For the text-containing cell, return its midpoint in (X, Y) coordinate format. 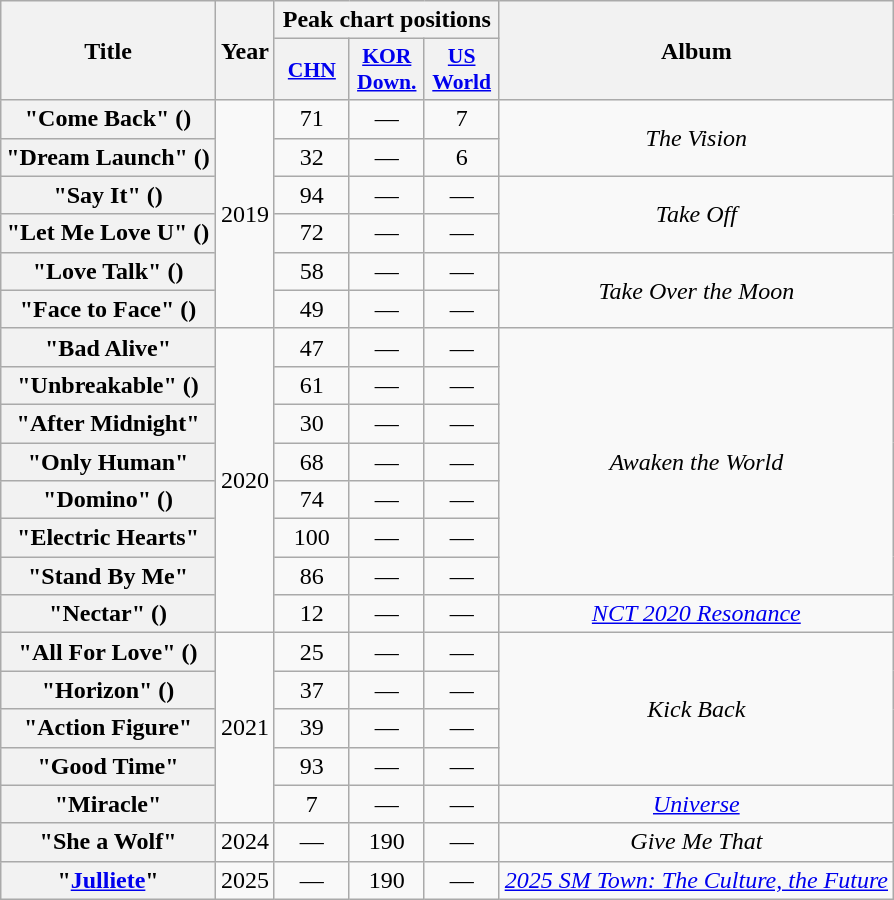
94 (312, 195)
Awaken the World (696, 461)
"Face to Face" () (108, 309)
39 (312, 728)
74 (312, 500)
"All For Love" () (108, 652)
"Love Talk" () (108, 271)
2019 (244, 214)
Take Off (696, 214)
86 (312, 576)
"Domino" () (108, 500)
Take Over the Moon (696, 290)
12 (312, 614)
"Nectar" () (108, 614)
2021 (244, 728)
"Come Back" () (108, 119)
USWorld (462, 70)
2025 SM Town: The Culture, the Future (696, 880)
"Julliete" (108, 880)
71 (312, 119)
Universe (696, 804)
"Dream Launch" () (108, 157)
30 (312, 423)
"Horizon" () (108, 690)
61 (312, 385)
"Stand By Me" (108, 576)
2024 (244, 842)
NCT 2020 Resonance (696, 614)
Album (696, 50)
93 (312, 766)
47 (312, 347)
KORDown. (386, 70)
"Only Human" (108, 461)
49 (312, 309)
Kick Back (696, 709)
"Unbreakable" () (108, 385)
Peak chart positions (386, 20)
"She a Wolf" (108, 842)
72 (312, 233)
"Electric Hearts" (108, 538)
The Vision (696, 138)
CHN (312, 70)
2025 (244, 880)
Title (108, 50)
25 (312, 652)
"Say It" () (108, 195)
Year (244, 50)
"Action Figure" (108, 728)
58 (312, 271)
37 (312, 690)
68 (312, 461)
2020 (244, 480)
6 (462, 157)
32 (312, 157)
100 (312, 538)
"Let Me Love U" () (108, 233)
Give Me That (696, 842)
"After Midnight" (108, 423)
"Bad Alive" (108, 347)
"Miracle" (108, 804)
"Good Time" (108, 766)
